From the cell containing the given text, extract its center point as (x, y) coordinate. 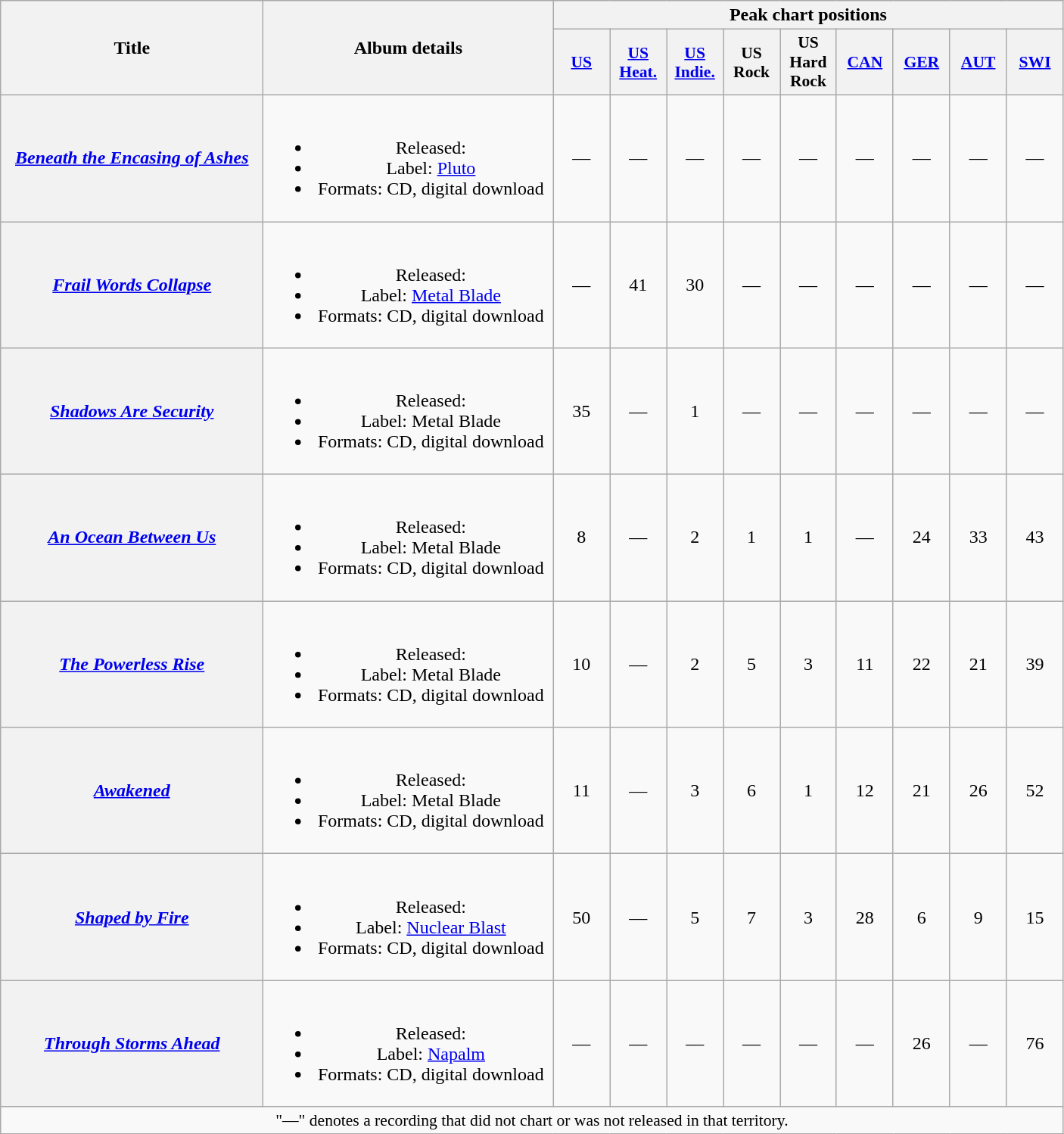
39 (1035, 665)
22 (922, 665)
Beneath the Encasing of Ashes (132, 157)
The Powerless Rise (132, 665)
SWI (1035, 62)
USHard Rock (808, 62)
33 (978, 537)
GER (922, 62)
Title (132, 48)
Released: Label: NapalmFormats: CD, digital download (409, 1043)
AUT (978, 62)
9 (978, 917)
USHeat. (639, 62)
Peak chart positions (808, 15)
CAN (864, 62)
Released: Label: PlutoFormats: CD, digital download (409, 157)
10 (581, 665)
Awakened (132, 790)
28 (864, 917)
Album details (409, 48)
Frail Words Collapse (132, 285)
USIndie. (695, 62)
50 (581, 917)
Shaped by Fire (132, 917)
An Ocean Between Us (132, 537)
8 (581, 537)
15 (1035, 917)
12 (864, 790)
43 (1035, 537)
30 (695, 285)
7 (752, 917)
76 (1035, 1043)
52 (1035, 790)
24 (922, 537)
Through Storms Ahead (132, 1043)
Shadows Are Security (132, 412)
35 (581, 412)
USRock (752, 62)
US (581, 62)
Released: Label: Nuclear BlastFormats: CD, digital download (409, 917)
"—" denotes a recording that did not chart or was not released in that territory. (532, 1120)
41 (639, 285)
